Scan for the cell matching the given text and deliver its [X, Y] coordinate at center. 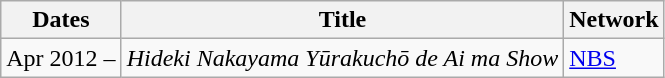
Dates [61, 20]
Hideki Nakayama Yūrakuchō de Ai ma Show [342, 58]
Apr 2012 – [61, 58]
NBS [614, 58]
Title [342, 20]
Network [614, 20]
